Scan for the cell matching the given text and deliver its (X, Y) coordinate at center. 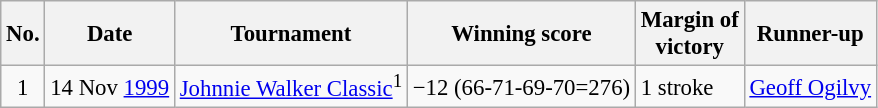
Geoff Ogilvy (810, 87)
Johnnie Walker Classic1 (290, 87)
14 Nov 1999 (110, 87)
Date (110, 34)
Tournament (290, 34)
1 stroke (690, 87)
Winning score (521, 34)
−12 (66-71-69-70=276) (521, 87)
1 (23, 87)
Margin ofvictory (690, 34)
Runner-up (810, 34)
No. (23, 34)
